From the cell containing the given text, extract its center point as (X, Y) coordinate. 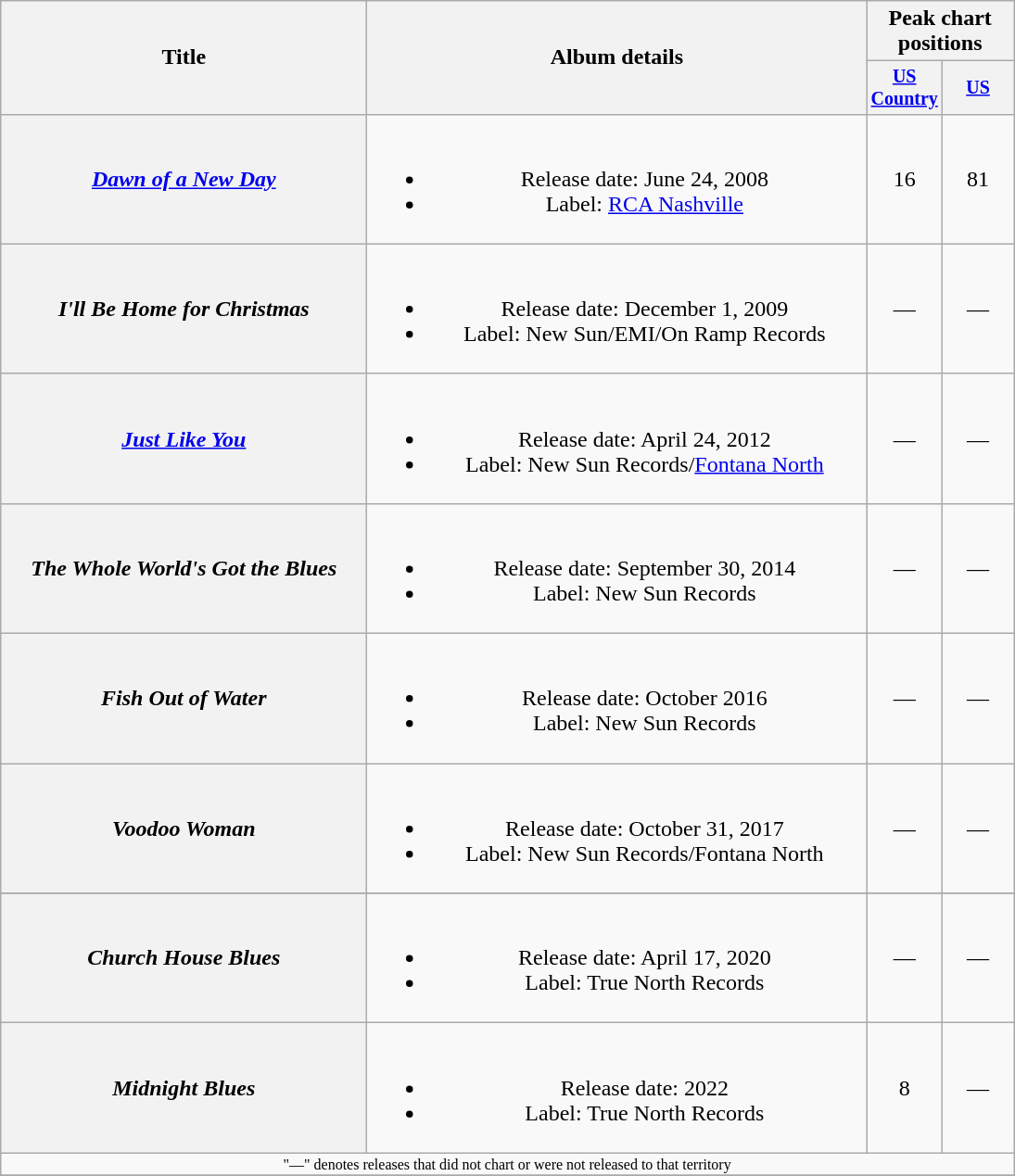
US Country (905, 87)
The Whole World's Got the Blues (184, 568)
Dawn of a New Day (184, 179)
Album details (617, 57)
Peak chartpositions (940, 32)
8 (905, 1088)
Release date: 2022Label: True North Records (617, 1088)
Voodoo Woman (184, 828)
Release date: December 1, 2009Label: New Sun/EMI/On Ramp Records (617, 309)
Release date: April 24, 2012Label: New Sun Records/Fontana North (617, 438)
Release date: October 31, 2017Label: New Sun Records/Fontana North (617, 828)
Release date: April 17, 2020Label: True North Records (617, 958)
Just Like You (184, 438)
"—" denotes releases that did not chart or were not released to that territory (508, 1164)
Release date: June 24, 2008Label: RCA Nashville (617, 179)
I'll Be Home for Christmas (184, 309)
Release date: September 30, 2014Label: New Sun Records (617, 568)
Church House Blues (184, 958)
Fish Out of Water (184, 699)
Title (184, 57)
US (979, 87)
16 (905, 179)
Release date: October 2016Label: New Sun Records (617, 699)
Midnight Blues (184, 1088)
81 (979, 179)
